For the text-containing cell, return its midpoint in (X, Y) coordinate format. 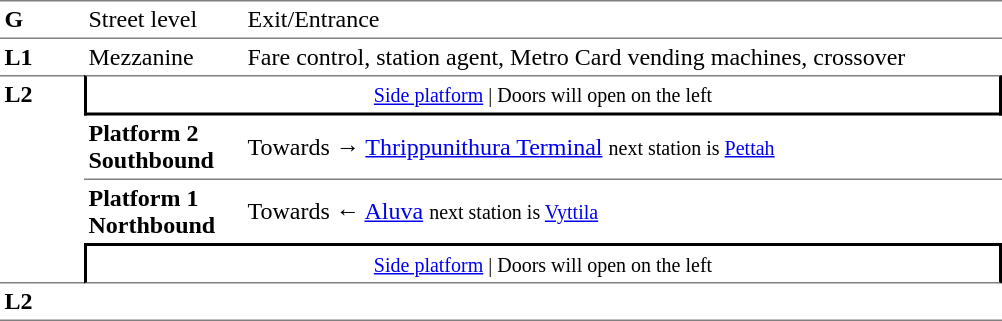
Platform 2Southbound (164, 148)
Towards → Thrippunithura Terminal next station is Pettah (622, 148)
L2 (42, 179)
Fare control, station agent, Metro Card vending machines, crossover (622, 57)
G (42, 20)
Exit/Entrance (622, 20)
Platform 1Northbound (164, 212)
Mezzanine (164, 57)
Street level (164, 20)
L1 (42, 57)
Towards ← Aluva next station is Vyttila (622, 212)
